Return the [X, Y] coordinate for the center point of the cell that contains the specified text.  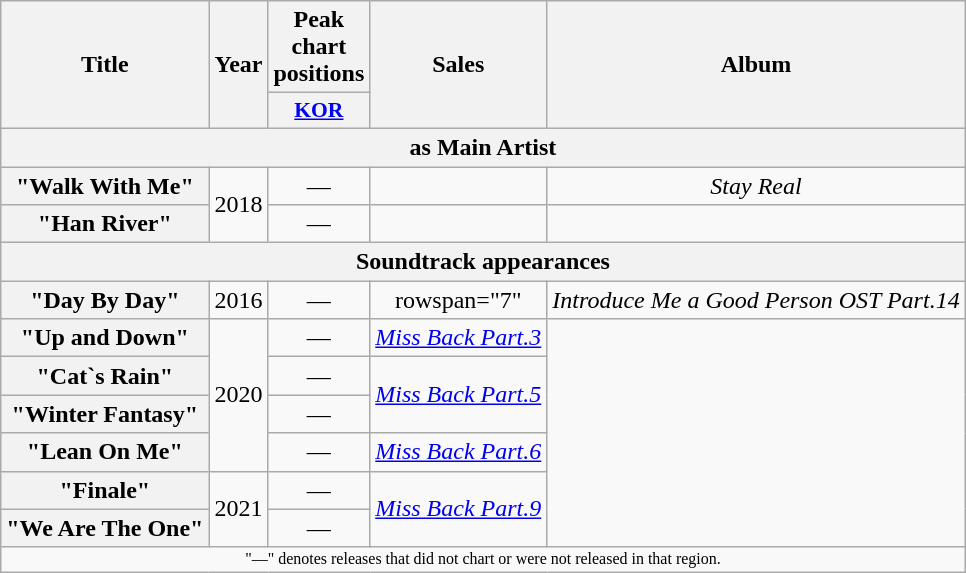
2016 [238, 300]
as Main Artist [483, 147]
Stay Real [756, 185]
Miss Back Part.9 [458, 509]
"Han River" [105, 224]
"Walk With Me" [105, 185]
Year [238, 65]
KOR [319, 111]
Title [105, 65]
"We Are The One" [105, 528]
Sales [458, 65]
Introduce Me a Good Person OST Part.14 [756, 300]
"—" denotes releases that did not chart or were not released in that region. [483, 559]
"Lean On Me" [105, 452]
"Day By Day" [105, 300]
Miss Back Part.6 [458, 452]
2020 [238, 395]
"Up and Down" [105, 338]
rowspan="7" [458, 300]
Soundtrack appearances [483, 262]
"Finale" [105, 490]
2021 [238, 509]
"Cat`s Rain" [105, 376]
"Winter Fantasy" [105, 414]
Album [756, 65]
Peak chart positions [319, 47]
2018 [238, 204]
Miss Back Part.3 [458, 338]
Miss Back Part.5 [458, 395]
